Output the [X, Y] coordinate of the center of the cell containing the given text.  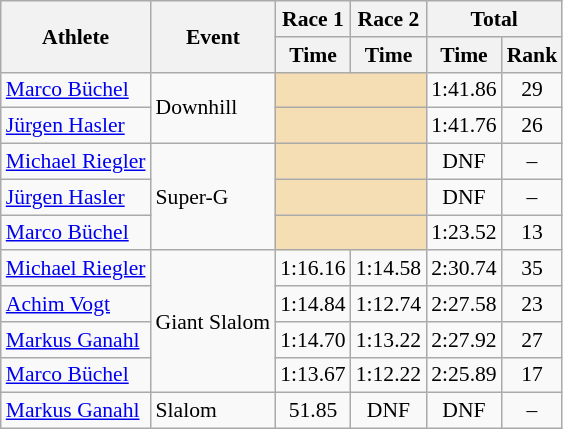
Total [494, 19]
26 [532, 126]
2:27.58 [464, 304]
Athlete [76, 36]
Event [214, 36]
Giant Slalom [214, 322]
51.85 [312, 411]
1:12.74 [388, 304]
29 [532, 90]
1:23.52 [464, 233]
2:25.89 [464, 375]
17 [532, 375]
23 [532, 304]
1:14.84 [312, 304]
1:13.22 [388, 340]
Achim Vogt [76, 304]
13 [532, 233]
1:16.16 [312, 269]
Race 1 [312, 19]
Rank [532, 55]
1:14.70 [312, 340]
Downhill [214, 108]
Slalom [214, 411]
2:30.74 [464, 269]
35 [532, 269]
27 [532, 340]
1:14.58 [388, 269]
1:12.22 [388, 375]
Super-G [214, 198]
1:41.86 [464, 90]
2:27.92 [464, 340]
Race 2 [388, 19]
1:41.76 [464, 126]
1:13.67 [312, 375]
